Pinpoint the cell where the given text exists, returning its [X, Y] midpoint coordinate. 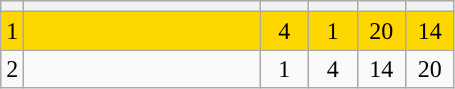
2 [12, 69]
